From the cell containing the given text, extract its center point as (X, Y) coordinate. 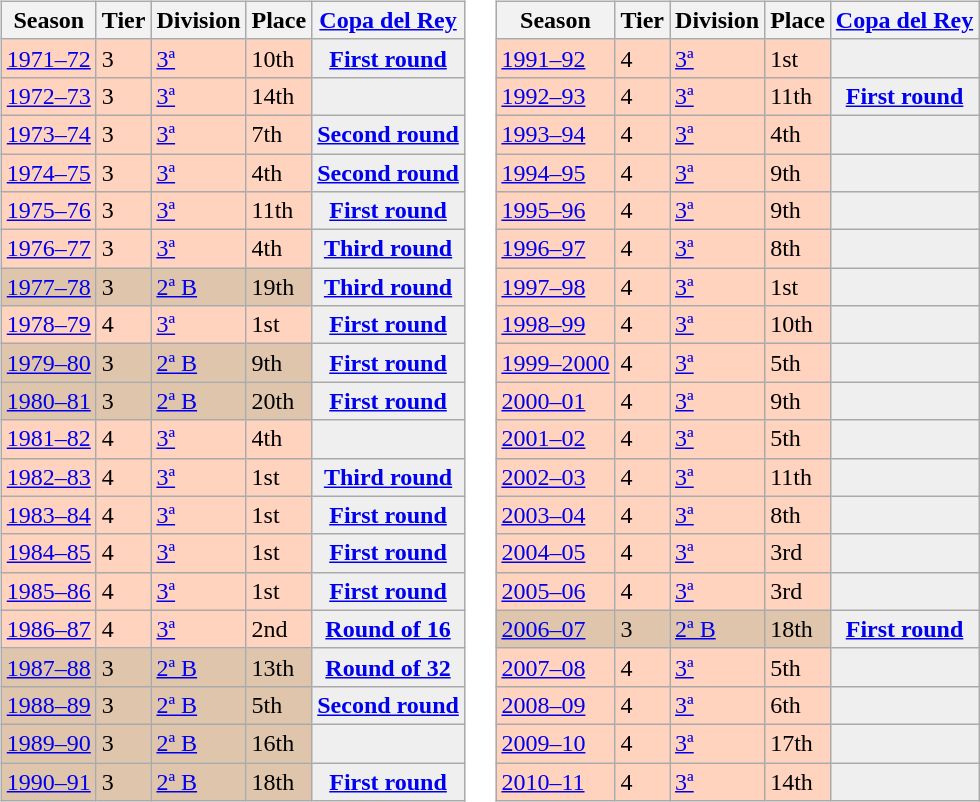
1994–95 (556, 173)
1986–87 (48, 629)
1974–75 (48, 173)
17th (798, 743)
1984–85 (48, 553)
2nd (279, 629)
2000–01 (556, 401)
1985–86 (48, 591)
2005–06 (556, 591)
Round of 32 (388, 667)
1980–81 (48, 401)
1983–84 (48, 515)
2002–03 (556, 477)
1982–83 (48, 477)
1971–72 (48, 58)
20th (279, 401)
1991–92 (556, 58)
1973–74 (48, 134)
2010–11 (556, 781)
1999–2000 (556, 363)
1995–96 (556, 211)
Round of 16 (388, 629)
1989–90 (48, 743)
1993–94 (556, 134)
19th (279, 287)
1997–98 (556, 287)
13th (279, 667)
6th (798, 705)
1992–93 (556, 96)
2001–02 (556, 439)
2004–05 (556, 553)
2007–08 (556, 667)
2009–10 (556, 743)
1988–89 (48, 705)
1998–99 (556, 325)
1975–76 (48, 211)
1972–73 (48, 96)
1981–82 (48, 439)
2006–07 (556, 629)
7th (279, 134)
1977–78 (48, 287)
1990–91 (48, 781)
16th (279, 743)
1976–77 (48, 249)
1987–88 (48, 667)
2003–04 (556, 515)
2008–09 (556, 705)
1996–97 (556, 249)
1978–79 (48, 325)
1979–80 (48, 363)
